Capture the cell that displays the provided text and extract its (X, Y) central coordinate. 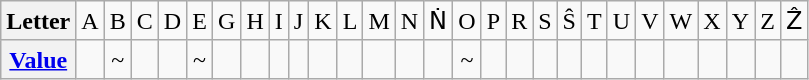
Y (740, 21)
R (520, 21)
Letter (38, 21)
X (712, 21)
M (379, 21)
V (650, 21)
Z (768, 21)
K (323, 21)
W (681, 21)
A (90, 21)
Value (38, 59)
D (172, 21)
L (350, 21)
T (595, 21)
H (255, 21)
B (118, 21)
U (621, 21)
P (493, 21)
O (467, 21)
Ŝ (569, 21)
G (226, 21)
S (545, 21)
E (200, 21)
Ṅ (438, 21)
J (298, 21)
I (278, 21)
N (409, 21)
Ẑ (794, 21)
C (144, 21)
